Pinpoint the cell where the given text exists, returning its (X, Y) midpoint coordinate. 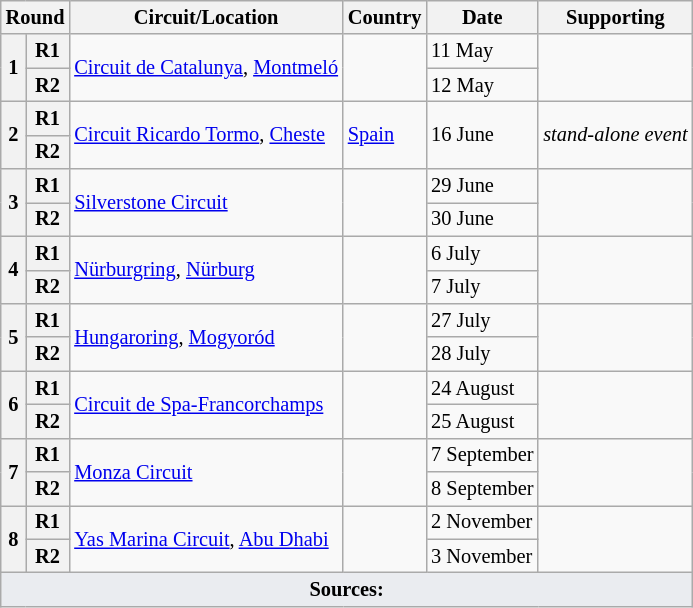
30 June (482, 219)
24 August (482, 388)
12 May (482, 85)
2 (14, 134)
Supporting (615, 17)
4 (14, 270)
29 June (482, 186)
1 (14, 68)
7 (14, 472)
Circuit de Spa-Francorchamps (206, 404)
Country (384, 17)
Sources: (347, 589)
7 July (482, 287)
Monza Circuit (206, 472)
Round (36, 17)
Silverstone Circuit (206, 202)
8 September (482, 489)
2 November (482, 522)
Date (482, 17)
Nürburgring, Nürburg (206, 270)
28 July (482, 354)
27 July (482, 320)
Circuit de Catalunya, Montmeló (206, 68)
3 (14, 202)
Spain (384, 134)
5 (14, 336)
Yas Marina Circuit, Abu Dhabi (206, 538)
Circuit/Location (206, 17)
3 November (482, 556)
6 July (482, 253)
8 (14, 538)
11 May (482, 51)
7 September (482, 455)
6 (14, 404)
Hungaroring, Mogyoród (206, 336)
16 June (482, 134)
stand-alone event (615, 134)
25 August (482, 421)
Circuit Ricardo Tormo, Cheste (206, 134)
